Identify which cell holds the provided text, then report its (X, Y) central coordinate. 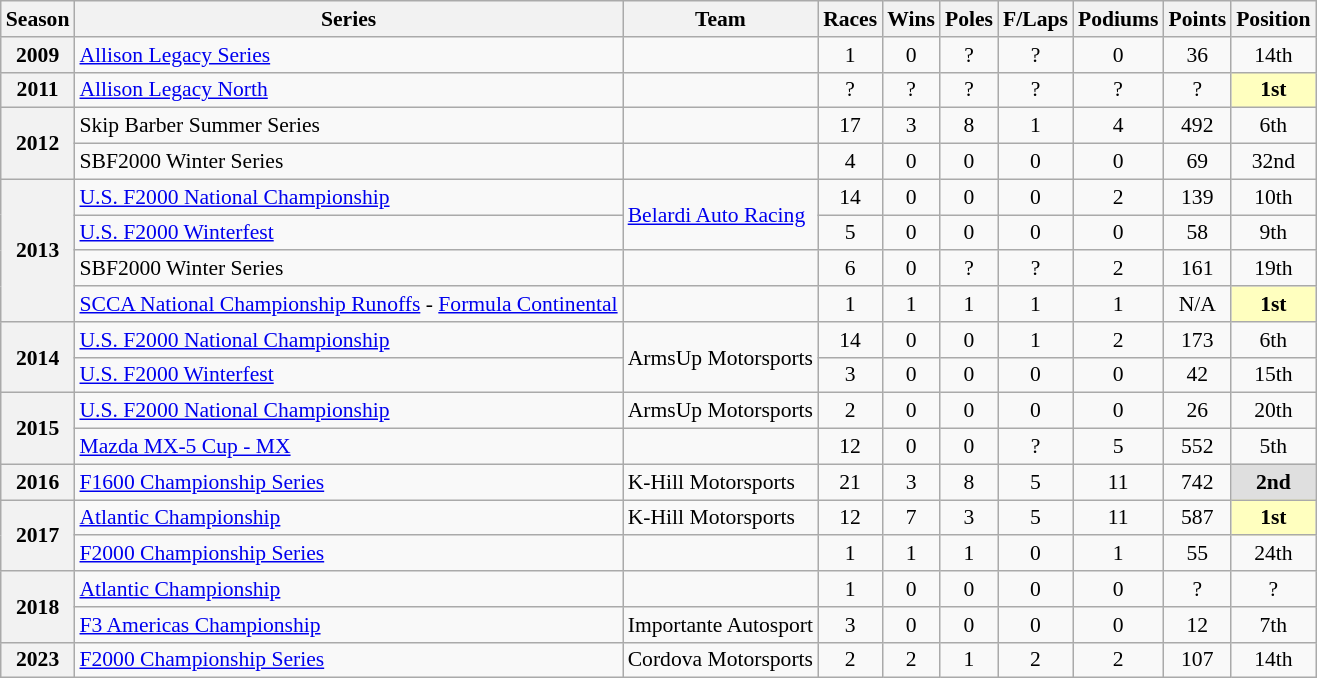
Season (38, 19)
9th (1273, 233)
Skip Barber Summer Series (348, 126)
N/A (1197, 304)
55 (1197, 554)
26 (1197, 411)
139 (1197, 197)
2013 (38, 250)
19th (1273, 269)
7th (1273, 625)
2014 (38, 358)
Allison Legacy Series (348, 55)
Poles (969, 19)
Series (348, 19)
2012 (38, 144)
2nd (1273, 482)
Belardi Auto Racing (720, 214)
21 (850, 482)
587 (1197, 518)
7 (911, 518)
2011 (38, 90)
2009 (38, 55)
173 (1197, 340)
Allison Legacy North (348, 90)
Wins (911, 19)
6 (850, 269)
161 (1197, 269)
F/Laps (1036, 19)
Podiums (1118, 19)
5th (1273, 447)
F1600 Championship Series (348, 482)
32nd (1273, 162)
58 (1197, 233)
742 (1197, 482)
552 (1197, 447)
17 (850, 126)
10th (1273, 197)
SCCA National Championship Runoffs - Formula Continental (348, 304)
2016 (38, 482)
Points (1197, 19)
24th (1273, 554)
2017 (38, 536)
2018 (38, 606)
20th (1273, 411)
36 (1197, 55)
2023 (38, 660)
Mazda MX-5 Cup - MX (348, 447)
69 (1197, 162)
15th (1273, 375)
Importante Autosport (720, 625)
Team (720, 19)
42 (1197, 375)
107 (1197, 660)
2015 (38, 428)
Position (1273, 19)
Cordova Motorsports (720, 660)
F3 Americas Championship (348, 625)
492 (1197, 126)
Races (850, 19)
